Search for the cell housing the specified text and yield its (x, y) center coordinate. 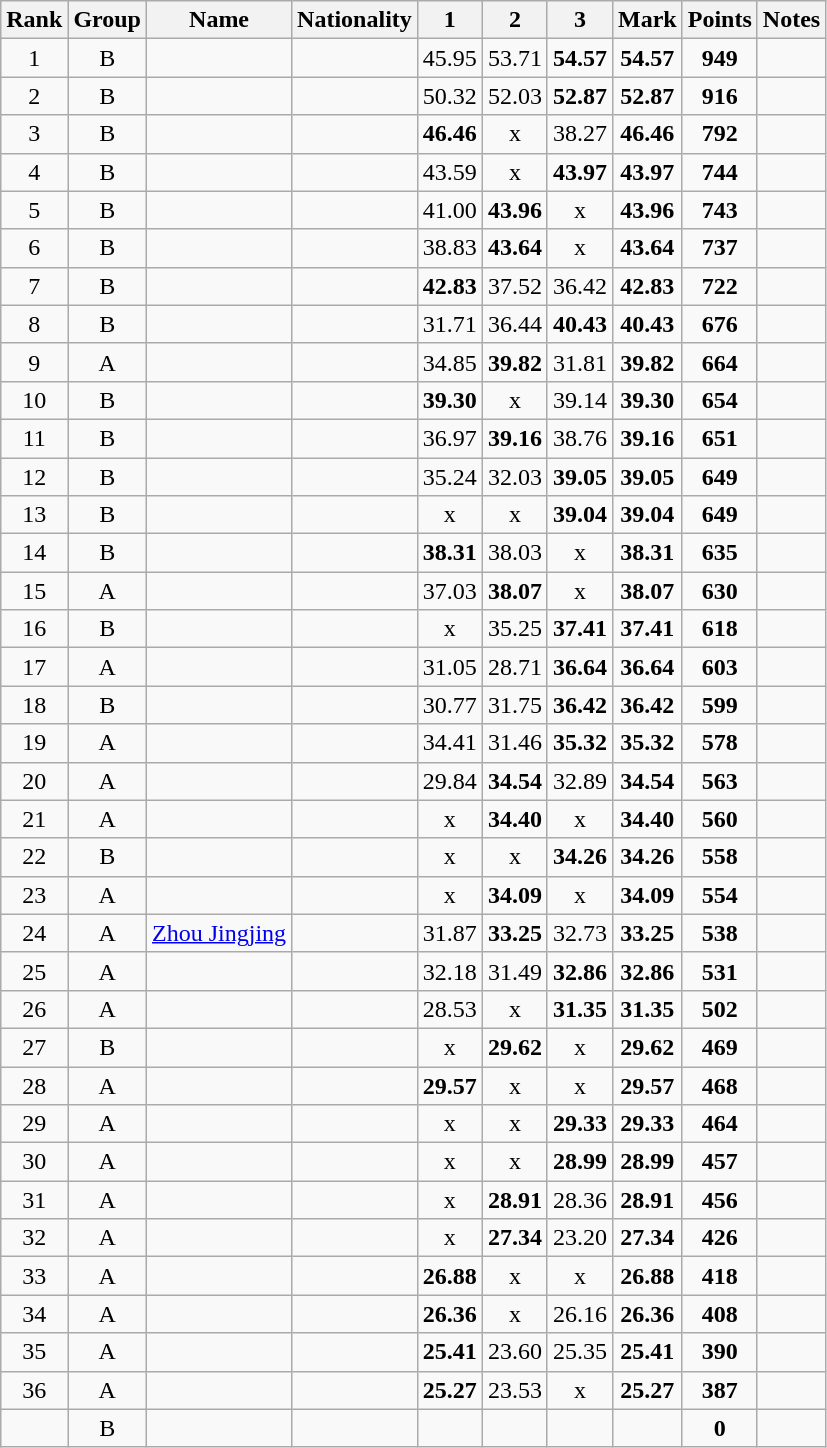
50.32 (450, 96)
722 (720, 286)
468 (720, 1085)
38.83 (450, 248)
34.85 (450, 362)
16 (34, 629)
792 (720, 134)
12 (34, 477)
554 (720, 895)
390 (720, 1352)
563 (720, 781)
387 (720, 1390)
29.84 (450, 781)
31.71 (450, 324)
25.35 (580, 1352)
30 (34, 1162)
23.20 (580, 1238)
469 (720, 1047)
15 (34, 591)
743 (720, 210)
456 (720, 1200)
635 (720, 553)
560 (720, 819)
19 (34, 743)
418 (720, 1276)
38.76 (580, 438)
36.44 (514, 324)
11 (34, 438)
651 (720, 438)
6 (34, 248)
32.18 (450, 971)
426 (720, 1238)
Nationality (355, 20)
43.59 (450, 172)
32.73 (580, 933)
23.53 (514, 1390)
4 (34, 172)
17 (34, 667)
603 (720, 667)
Points (720, 20)
9 (34, 362)
7 (34, 286)
32.89 (580, 781)
30.77 (450, 705)
24 (34, 933)
39.14 (580, 400)
29 (34, 1124)
23.60 (514, 1352)
14 (34, 553)
28.71 (514, 667)
28.36 (580, 1200)
20 (34, 781)
31.49 (514, 971)
26 (34, 1009)
618 (720, 629)
32.03 (514, 477)
664 (720, 362)
8 (34, 324)
33 (34, 1276)
53.71 (514, 58)
45.95 (450, 58)
464 (720, 1124)
36 (34, 1390)
676 (720, 324)
52.03 (514, 96)
21 (34, 819)
34 (34, 1314)
Zhou Jingjing (220, 933)
13 (34, 515)
558 (720, 857)
408 (720, 1314)
28 (34, 1085)
22 (34, 857)
Name (220, 20)
32 (34, 1238)
630 (720, 591)
31.81 (580, 362)
538 (720, 933)
31.05 (450, 667)
10 (34, 400)
599 (720, 705)
25 (34, 971)
35.25 (514, 629)
37.03 (450, 591)
Group (108, 20)
744 (720, 172)
654 (720, 400)
916 (720, 96)
0 (720, 1428)
18 (34, 705)
Notes (791, 20)
502 (720, 1009)
5 (34, 210)
37.52 (514, 286)
531 (720, 971)
578 (720, 743)
Rank (34, 20)
28.53 (450, 1009)
35.24 (450, 477)
41.00 (450, 210)
737 (720, 248)
34.41 (450, 743)
457 (720, 1162)
35 (34, 1352)
36.97 (450, 438)
26.16 (580, 1314)
Mark (648, 20)
31.75 (514, 705)
27 (34, 1047)
949 (720, 58)
31 (34, 1200)
31.87 (450, 933)
23 (34, 895)
38.03 (514, 553)
31.46 (514, 743)
38.27 (580, 134)
